Search for the cell housing the specified text and yield its (x, y) center coordinate. 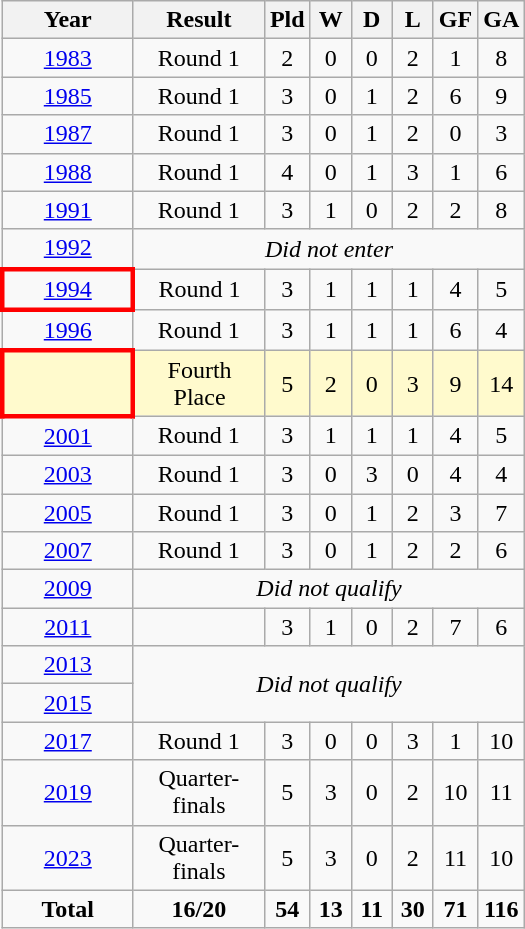
Fourth Place (198, 384)
1987 (68, 134)
2011 (68, 627)
GF (455, 20)
2003 (68, 474)
Pld (287, 20)
2015 (68, 703)
71 (455, 909)
1991 (68, 210)
W (330, 20)
D (372, 20)
2005 (68, 513)
2013 (68, 665)
1996 (68, 330)
GA (502, 20)
Year (68, 20)
2023 (68, 858)
13 (330, 909)
16/20 (198, 909)
Total (68, 909)
54 (287, 909)
2019 (68, 792)
1988 (68, 172)
2001 (68, 436)
1994 (68, 290)
Result (198, 20)
1992 (68, 249)
1985 (68, 96)
L (412, 20)
Did not enter (328, 249)
2009 (68, 589)
116 (502, 909)
30 (412, 909)
2007 (68, 551)
1983 (68, 58)
14 (502, 384)
2017 (68, 741)
